Output the (x, y) coordinate of the center of the cell containing the given text.  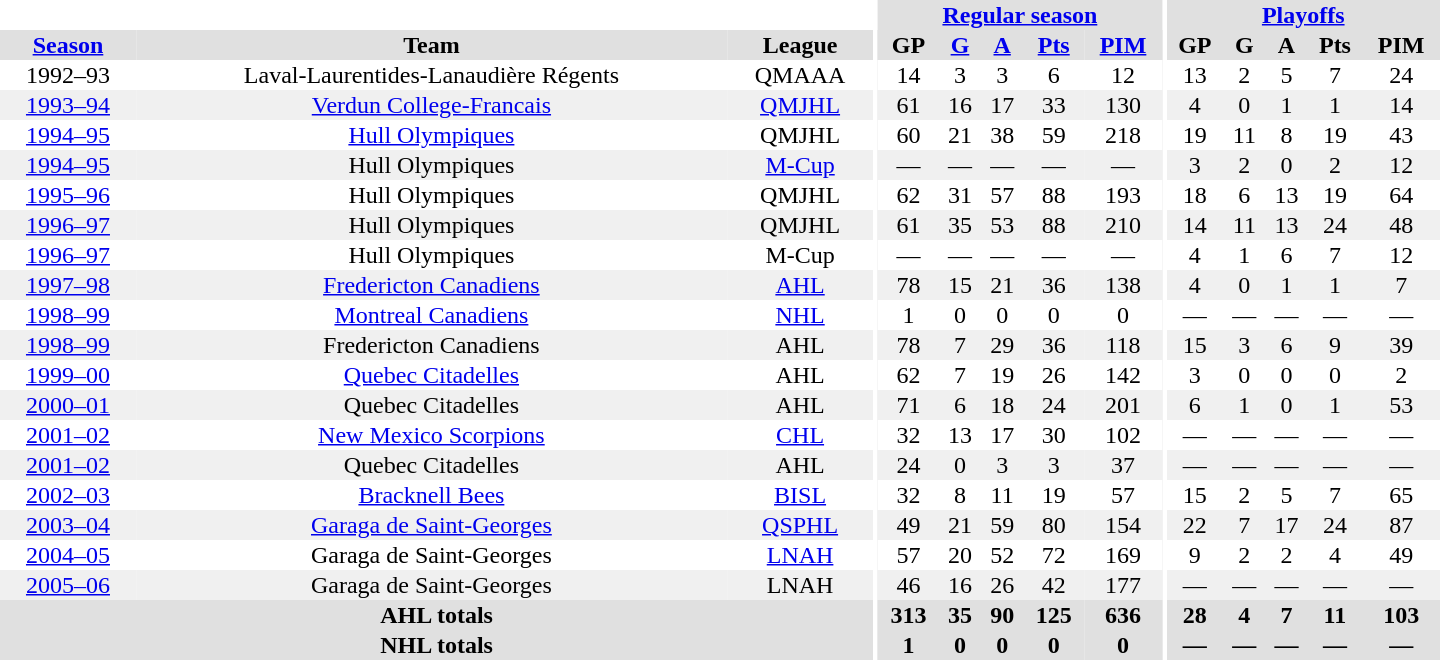
Playoffs (1303, 15)
154 (1123, 525)
BISL (800, 495)
42 (1054, 585)
2002–03 (68, 495)
Verdun College-Francais (432, 105)
37 (1123, 465)
Laval-Laurentides-Lanaudière Régents (432, 75)
QSPHL (800, 525)
2003–04 (68, 525)
1997–98 (68, 285)
138 (1123, 285)
2000–01 (68, 405)
90 (1002, 615)
Regular season (1020, 15)
177 (1123, 585)
313 (908, 615)
52 (1002, 555)
87 (1401, 525)
22 (1194, 525)
46 (908, 585)
League (800, 45)
31 (960, 195)
39 (1401, 345)
130 (1123, 105)
80 (1054, 525)
QMAAA (800, 75)
New Mexico Scorpions (432, 435)
210 (1123, 225)
28 (1194, 615)
60 (908, 135)
43 (1401, 135)
CHL (800, 435)
30 (1054, 435)
NHL (800, 315)
38 (1002, 135)
636 (1123, 615)
193 (1123, 195)
1992–93 (68, 75)
169 (1123, 555)
103 (1401, 615)
NHL totals (436, 645)
Bracknell Bees (432, 495)
64 (1401, 195)
29 (1002, 345)
2005–06 (68, 585)
1995–96 (68, 195)
142 (1123, 375)
48 (1401, 225)
33 (1054, 105)
2004–05 (68, 555)
AHL totals (436, 615)
20 (960, 555)
Season (68, 45)
201 (1123, 405)
1993–94 (68, 105)
72 (1054, 555)
1999–00 (68, 375)
125 (1054, 615)
71 (908, 405)
Team (432, 45)
65 (1401, 495)
118 (1123, 345)
Montreal Canadiens (432, 315)
102 (1123, 435)
218 (1123, 135)
